Return (X, Y) of the center of cell containing provided text 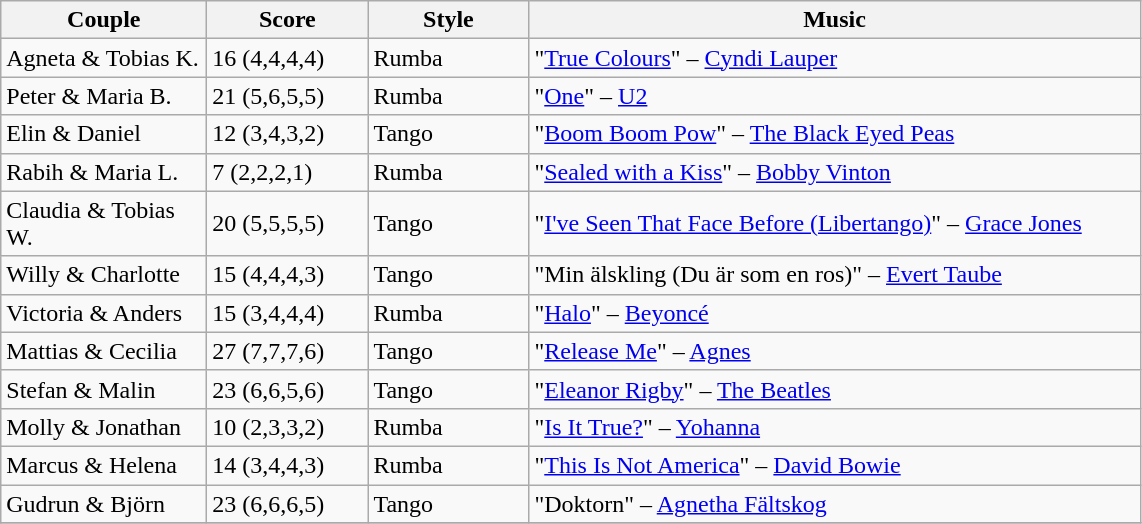
10 (2,3,3,2) (288, 427)
Elin & Daniel (104, 134)
Claudia & Tobias W. (104, 224)
23 (6,6,6,5) (288, 503)
Mattias & Cecilia (104, 351)
Victoria & Anders (104, 313)
"True Colours" – Cyndi Lauper (834, 58)
21 (5,6,5,5) (288, 96)
"Release Me" – Agnes (834, 351)
15 (4,4,4,3) (288, 275)
Peter & Maria B. (104, 96)
"I've Seen That Face Before (Libertango)" – Grace Jones (834, 224)
15 (3,4,4,4) (288, 313)
"Is It True?" – Yohanna (834, 427)
"Sealed with a Kiss" – Bobby Vinton (834, 172)
Molly & Jonathan (104, 427)
12 (3,4,3,2) (288, 134)
"Eleanor Rigby" – The Beatles (834, 389)
Agneta & Tobias K. (104, 58)
"This Is Not America" – David Bowie (834, 465)
"Min älskling (Du är som en ros)" – Evert Taube (834, 275)
14 (3,4,4,3) (288, 465)
Gudrun & Björn (104, 503)
23 (6,6,5,6) (288, 389)
Music (834, 20)
16 (4,4,4,4) (288, 58)
27 (7,7,7,6) (288, 351)
7 (2,2,2,1) (288, 172)
"Boom Boom Pow" – The Black Eyed Peas (834, 134)
"Halo" – Beyoncé (834, 313)
20 (5,5,5,5) (288, 224)
"Doktorn" – Agnetha Fältskog (834, 503)
Marcus & Helena (104, 465)
Couple (104, 20)
Style (448, 20)
Willy & Charlotte (104, 275)
Stefan & Malin (104, 389)
Score (288, 20)
Rabih & Maria L. (104, 172)
"One" – U2 (834, 96)
